Capture the cell that displays the provided text and extract its (X, Y) central coordinate. 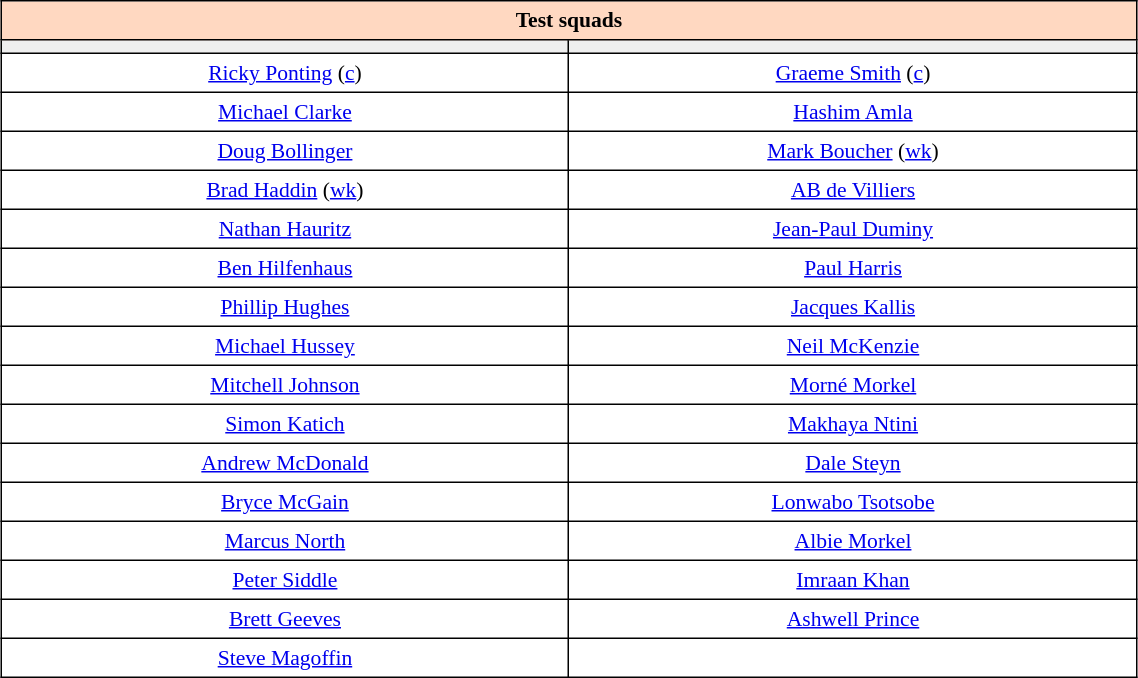
Lonwabo Tsotsobe (853, 502)
Doug Bollinger (285, 150)
Mitchell Johnson (285, 384)
Test squads (569, 20)
Ricky Ponting (c) (285, 72)
Jacques Kallis (853, 306)
Makhaya Ntini (853, 424)
Nathan Hauritz (285, 228)
Peter Siddle (285, 580)
Brad Haddin (wk) (285, 190)
Graeme Smith (c) (853, 72)
Ben Hilfenhaus (285, 268)
Andrew McDonald (285, 462)
Morné Morkel (853, 384)
Albie Morkel (853, 540)
Bryce McGain (285, 502)
AB de Villiers (853, 190)
Simon Katich (285, 424)
Neil McKenzie (853, 346)
Mark Boucher (wk) (853, 150)
Steve Magoffin (285, 658)
Jean-Paul Duminy (853, 228)
Hashim Amla (853, 112)
Phillip Hughes (285, 306)
Michael Clarke (285, 112)
Brett Geeves (285, 618)
Dale Steyn (853, 462)
Ashwell Prince (853, 618)
Imraan Khan (853, 580)
Marcus North (285, 540)
Paul Harris (853, 268)
Michael Hussey (285, 346)
